Locate the cell with the specified text and output its (X, Y) center coordinate. 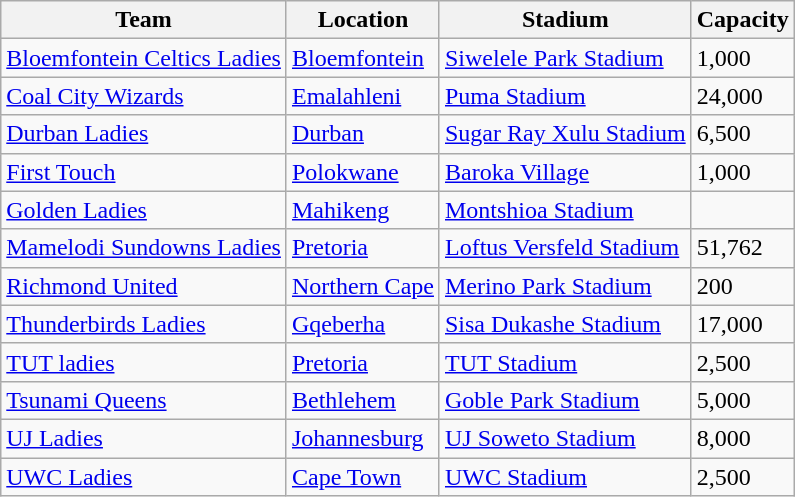
Puma Stadium (565, 96)
Emalahleni (362, 96)
Bloemfontein (362, 58)
Johannesburg (362, 438)
Cape Town (362, 477)
First Touch (144, 172)
5,000 (742, 400)
Tsunami Queens (144, 400)
Polokwane (362, 172)
Durban (362, 134)
Capacity (742, 20)
Bethlehem (362, 400)
Location (362, 20)
Merino Park Stadium (565, 286)
Siwelele Park Stadium (565, 58)
Baroka Village (565, 172)
Coal City Wizards (144, 96)
Bloemfontein Celtics Ladies (144, 58)
17,000 (742, 324)
Sisa Dukashe Stadium (565, 324)
Gqeberha (362, 324)
UWC Stadium (565, 477)
Richmond United (144, 286)
UJ Soweto Stadium (565, 438)
Team (144, 20)
Stadium (565, 20)
Thunderbirds Ladies (144, 324)
Durban Ladies (144, 134)
8,000 (742, 438)
Northern Cape (362, 286)
Goble Park Stadium (565, 400)
Montshioa Stadium (565, 210)
Mahikeng (362, 210)
Mamelodi Sundowns Ladies (144, 248)
TUT ladies (144, 362)
6,500 (742, 134)
51,762 (742, 248)
Sugar Ray Xulu Stadium (565, 134)
TUT Stadium (565, 362)
UWC Ladies (144, 477)
24,000 (742, 96)
UJ Ladies (144, 438)
200 (742, 286)
Golden Ladies (144, 210)
Loftus Versfeld Stadium (565, 248)
